Return (x, y) of the center of cell containing provided text 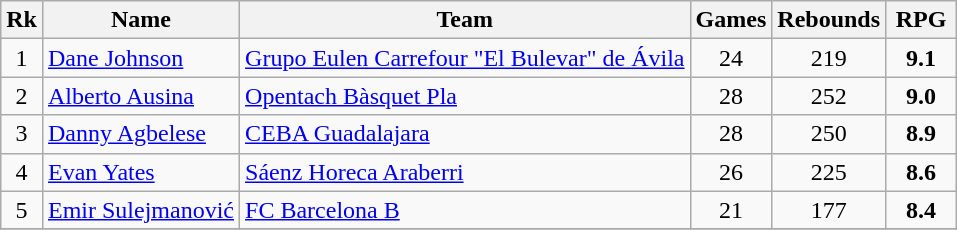
Rk (22, 20)
Evan Yates (140, 172)
26 (731, 172)
Emir Sulejmanović (140, 210)
Sáenz Horeca Araberri (466, 172)
2 (22, 96)
5 (22, 210)
250 (829, 134)
Name (140, 20)
Grupo Eulen Carrefour "El Bulevar" de Ávila (466, 58)
CEBA Guadalajara (466, 134)
177 (829, 210)
9.1 (922, 58)
21 (731, 210)
8.9 (922, 134)
1 (22, 58)
Rebounds (829, 20)
Opentach Bàsquet Pla (466, 96)
Team (466, 20)
FC Barcelona B (466, 210)
8.4 (922, 210)
9.0 (922, 96)
225 (829, 172)
4 (22, 172)
3 (22, 134)
Dane Johnson (140, 58)
Danny Agbelese (140, 134)
RPG (922, 20)
8.6 (922, 172)
Games (731, 20)
24 (731, 58)
252 (829, 96)
Alberto Ausina (140, 96)
219 (829, 58)
